Output the (x, y) coordinate of the center of the cell containing the given text.  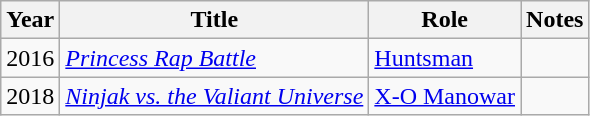
Princess Rap Battle (214, 58)
Ninjak vs. the Valiant Universe (214, 96)
Title (214, 20)
Role (445, 20)
2018 (30, 96)
Notes (555, 20)
2016 (30, 58)
X-O Manowar (445, 96)
Huntsman (445, 58)
Year (30, 20)
